From the cell containing the given text, extract its center point as [x, y] coordinate. 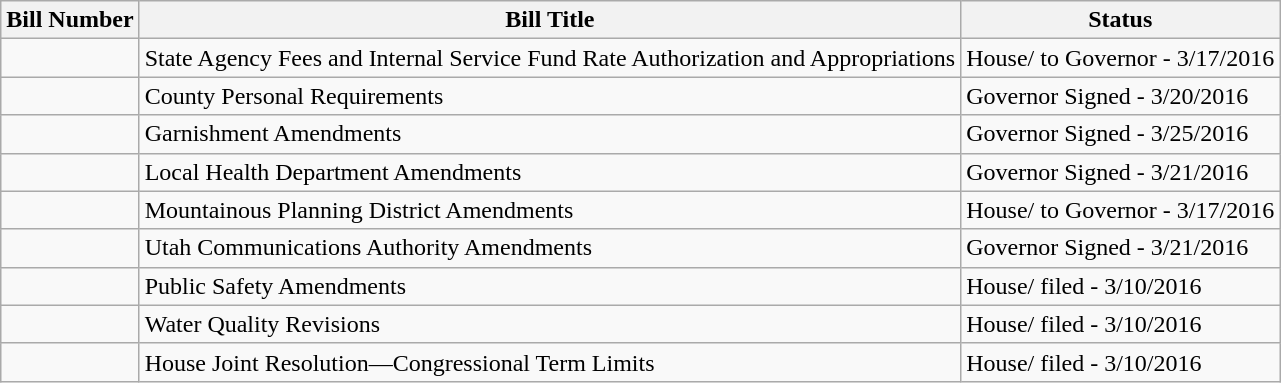
Bill Title [550, 20]
Public Safety Amendments [550, 286]
Local Health Department Amendments [550, 172]
Governor Signed - 3/20/2016 [1120, 96]
Water Quality Revisions [550, 324]
Governor Signed - 3/25/2016 [1120, 134]
County Personal Requirements [550, 96]
Status [1120, 20]
Bill Number [70, 20]
Utah Communications Authority Amendments [550, 248]
House Joint Resolution—Congressional Term Limits [550, 362]
Mountainous Planning District Amendments [550, 210]
State Agency Fees and Internal Service Fund Rate Authorization and Appropriations [550, 58]
Garnishment Amendments [550, 134]
